For the text-containing cell, return its midpoint in (x, y) coordinate format. 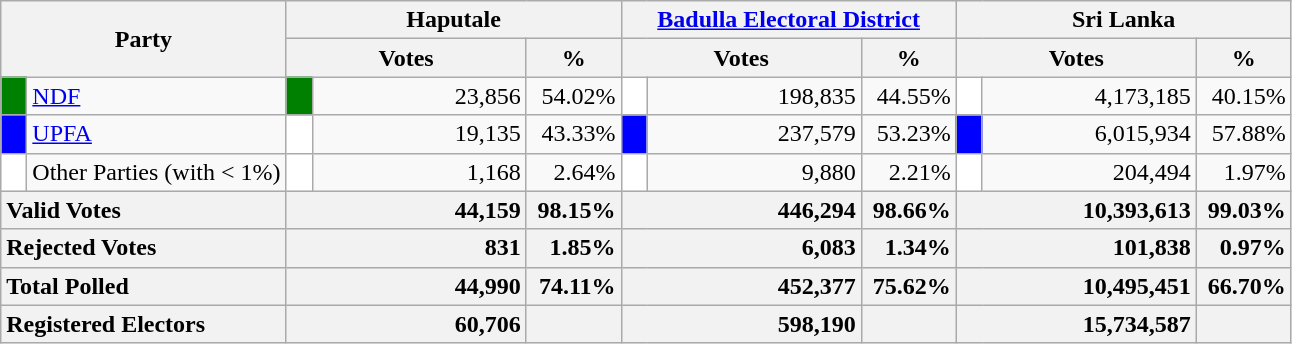
23,856 (419, 96)
1.85% (574, 248)
9,880 (754, 172)
75.62% (908, 286)
6,015,934 (1089, 134)
15,734,587 (1076, 324)
1,168 (419, 172)
4,173,185 (1089, 96)
40.15% (1244, 96)
66.70% (1244, 286)
NDF (156, 96)
98.15% (574, 210)
Badulla Electoral District (788, 20)
446,294 (741, 210)
2.21% (908, 172)
Party (144, 39)
44.55% (908, 96)
831 (406, 248)
2.64% (574, 172)
UPFA (156, 134)
Total Polled (144, 286)
204,494 (1089, 172)
452,377 (741, 286)
43.33% (574, 134)
57.88% (1244, 134)
Haputale (454, 20)
598,190 (741, 324)
198,835 (754, 96)
1.97% (1244, 172)
10,393,613 (1076, 210)
54.02% (574, 96)
0.97% (1244, 248)
99.03% (1244, 210)
1.34% (908, 248)
74.11% (574, 286)
Registered Electors (144, 324)
101,838 (1076, 248)
237,579 (754, 134)
Sri Lanka (1124, 20)
Valid Votes (144, 210)
Rejected Votes (144, 248)
98.66% (908, 210)
Other Parties (with < 1%) (156, 172)
6,083 (741, 248)
44,159 (406, 210)
60,706 (406, 324)
19,135 (419, 134)
53.23% (908, 134)
10,495,451 (1076, 286)
44,990 (406, 286)
